From the cell containing the given text, extract its center point as (x, y) coordinate. 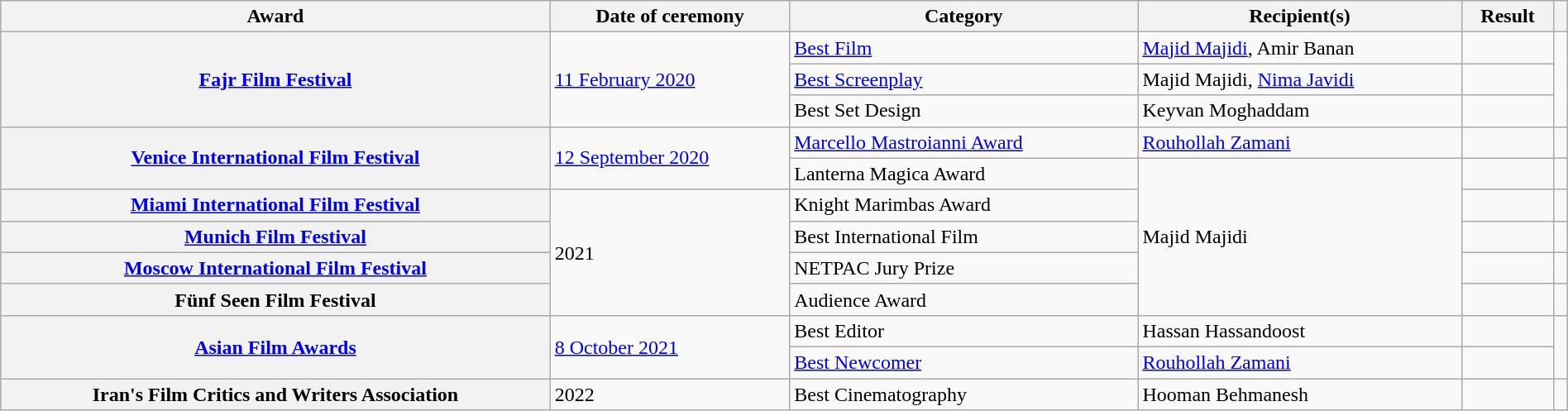
Best Editor (964, 331)
Marcello Mastroianni Award (964, 142)
Date of ceremony (670, 17)
Fünf Seen Film Festival (275, 299)
11 February 2020 (670, 79)
Miami International Film Festival (275, 205)
2021 (670, 252)
8 October 2021 (670, 346)
Audience Award (964, 299)
Best International Film (964, 237)
Best Newcomer (964, 362)
Majid Majidi, Nima Javidi (1300, 79)
Award (275, 17)
Venice International Film Festival (275, 158)
Hooman Behmanesh (1300, 394)
Hassan Hassandoost (1300, 331)
Fajr Film Festival (275, 79)
Best Set Design (964, 111)
12 September 2020 (670, 158)
Result (1508, 17)
Best Screenplay (964, 79)
Majid Majidi (1300, 237)
Asian Film Awards (275, 346)
Majid Majidi, Amir Banan (1300, 48)
Lanterna Magica Award (964, 174)
Best Cinematography (964, 394)
Recipient(s) (1300, 17)
Knight Marimbas Award (964, 205)
Iran's Film Critics and Writers Association (275, 394)
Category (964, 17)
Keyvan Moghaddam (1300, 111)
NETPAC Jury Prize (964, 268)
Moscow International Film Festival (275, 268)
Munich Film Festival (275, 237)
2022 (670, 394)
Best Film (964, 48)
